Search for the cell housing the specified text and yield its [X, Y] center coordinate. 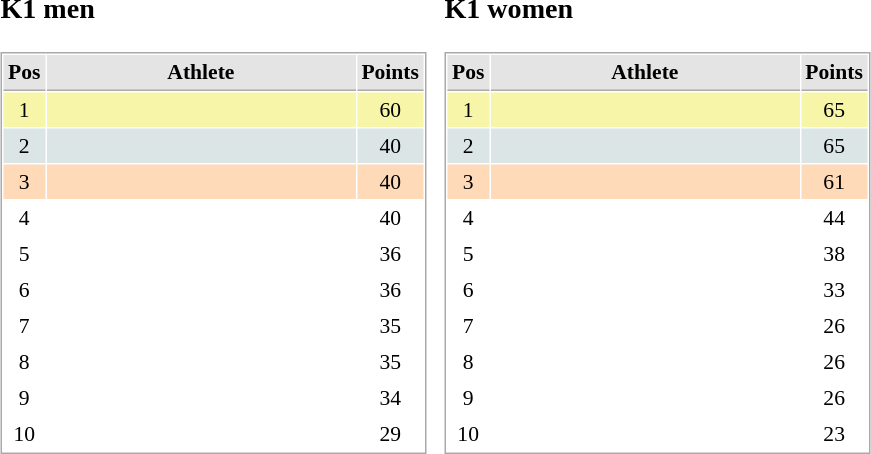
60 [390, 110]
44 [834, 218]
29 [390, 434]
38 [834, 254]
33 [834, 290]
23 [834, 434]
61 [834, 182]
34 [390, 398]
